Extract the [x, y] coordinate from the center of the cell holding the provided text.  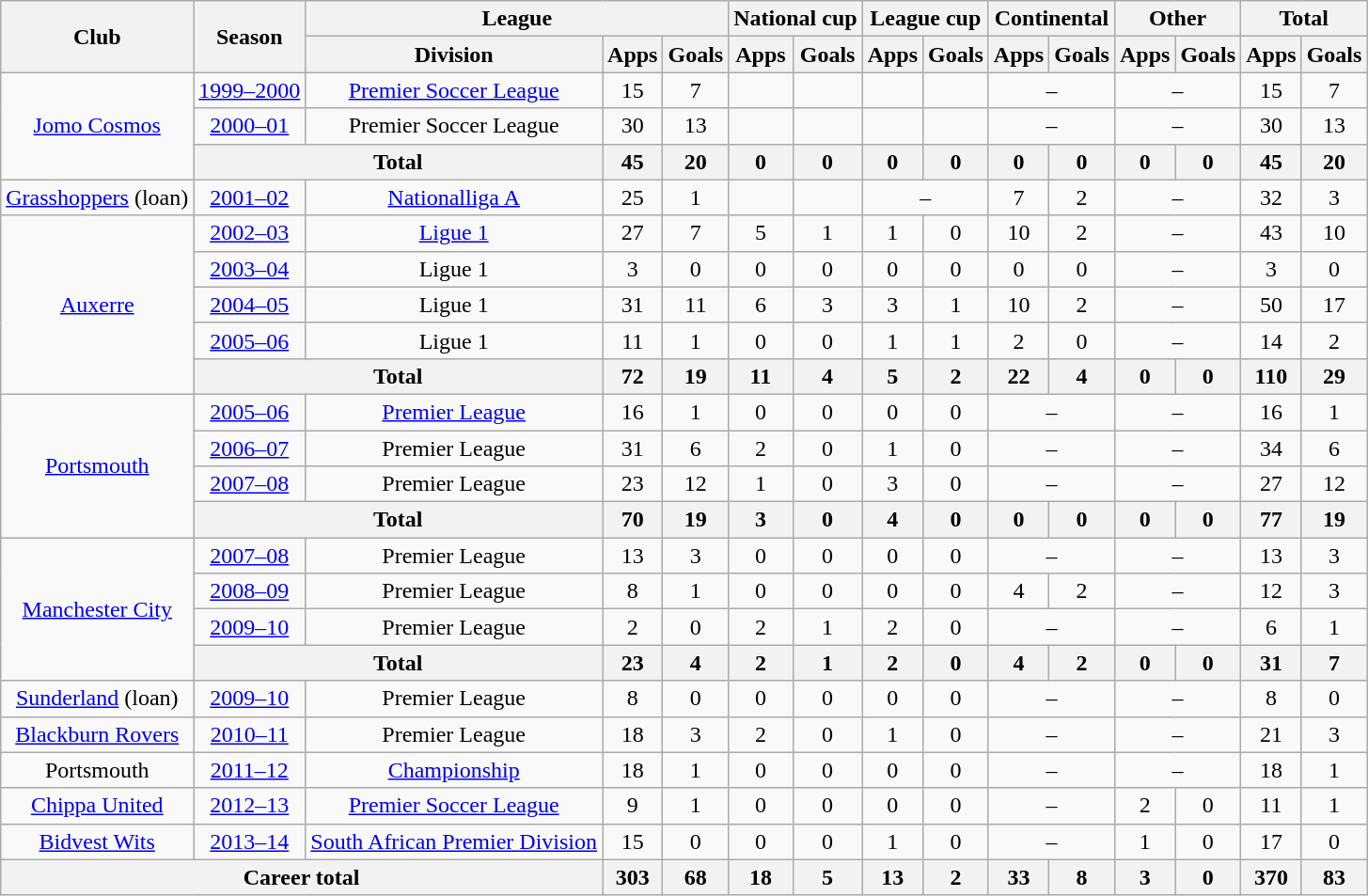
2001–02 [250, 197]
83 [1334, 877]
Club [98, 37]
Continental [1051, 19]
Sunderland (loan) [98, 699]
Nationalliga A [454, 197]
110 [1271, 376]
2002–03 [250, 233]
2011–12 [250, 770]
1999–2000 [250, 90]
2013–14 [250, 841]
34 [1271, 448]
Season [250, 37]
2003–04 [250, 269]
2004–05 [250, 305]
2012–13 [250, 806]
25 [633, 197]
33 [1018, 877]
National cup [795, 19]
2010–11 [250, 734]
43 [1271, 233]
Jomo Cosmos [98, 126]
League cup [925, 19]
Championship [454, 770]
Career total [302, 877]
2008–09 [250, 591]
50 [1271, 305]
72 [633, 376]
League [517, 19]
303 [633, 877]
Division [454, 55]
South African Premier Division [454, 841]
Chippa United [98, 806]
2000–01 [250, 126]
32 [1271, 197]
Auxerre [98, 305]
Other [1177, 19]
22 [1018, 376]
77 [1271, 520]
Blackburn Rovers [98, 734]
9 [633, 806]
370 [1271, 877]
Grasshoppers (loan) [98, 197]
70 [633, 520]
Bidvest Wits [98, 841]
29 [1334, 376]
2006–07 [250, 448]
21 [1271, 734]
14 [1271, 340]
Manchester City [98, 609]
68 [696, 877]
